Return [X, Y] of the center of cell containing provided text 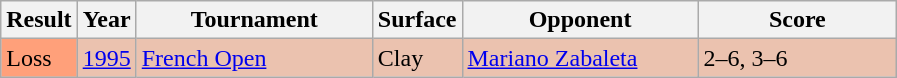
1995 [106, 58]
Result [39, 20]
Opponent [580, 20]
Score [798, 20]
French Open [254, 58]
Year [106, 20]
Mariano Zabaleta [580, 58]
Loss [39, 58]
Clay [417, 58]
Surface [417, 20]
2–6, 3–6 [798, 58]
Tournament [254, 20]
